Scan for the cell matching the given text and deliver its (X, Y) coordinate at center. 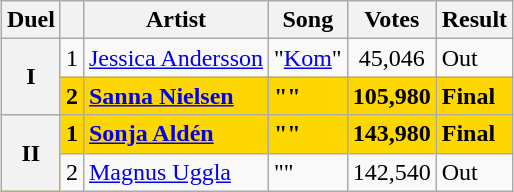
45,046 (392, 58)
II (30, 153)
I (30, 77)
Result (474, 20)
142,540 (392, 172)
Artist (176, 20)
Sanna Nielsen (176, 96)
105,980 (392, 96)
Votes (392, 20)
Song (308, 20)
Magnus Uggla (176, 172)
143,980 (392, 134)
"Kom" (308, 58)
Jessica Andersson (176, 58)
Sonja Aldén (176, 134)
Duel (30, 20)
